Pinpoint the cell where the given text exists, returning its (X, Y) midpoint coordinate. 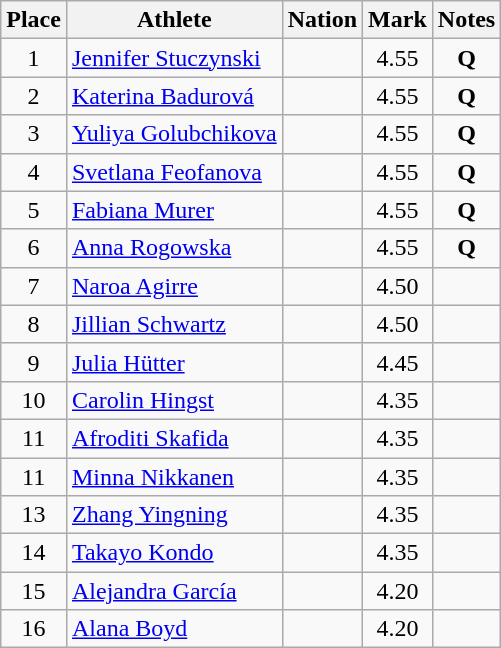
13 (34, 515)
16 (34, 629)
1 (34, 58)
Notes (466, 20)
Athlete (174, 20)
Jennifer Stuczynski (174, 58)
Place (34, 20)
Fabiana Murer (174, 210)
8 (34, 324)
9 (34, 362)
4.45 (398, 362)
Jillian Schwartz (174, 324)
Carolin Hingst (174, 400)
10 (34, 400)
Katerina Badurová (174, 96)
Julia Hütter (174, 362)
Yuliya Golubchikova (174, 134)
Nation (322, 20)
Anna Rogowska (174, 248)
Takayo Kondo (174, 553)
Svetlana Feofanova (174, 172)
6 (34, 248)
Minna Nikkanen (174, 477)
Zhang Yingning (174, 515)
Alejandra García (174, 591)
3 (34, 134)
4 (34, 172)
Afroditi Skafida (174, 438)
Mark (398, 20)
7 (34, 286)
2 (34, 96)
Alana Boyd (174, 629)
Naroa Agirre (174, 286)
14 (34, 553)
5 (34, 210)
15 (34, 591)
